Scan for the cell matching the given text and deliver its [x, y] coordinate at center. 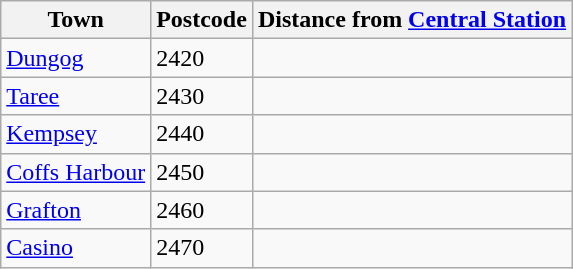
Taree [76, 96]
Kempsey [76, 134]
2460 [202, 210]
Coffs Harbour [76, 172]
Casino [76, 248]
Dungog [76, 58]
Postcode [202, 20]
2470 [202, 248]
Grafton [76, 210]
2440 [202, 134]
2450 [202, 172]
2430 [202, 96]
Distance from Central Station [412, 20]
2420 [202, 58]
Town [76, 20]
